Detect which cell encompasses the target text, then output its (x, y) center coordinate. 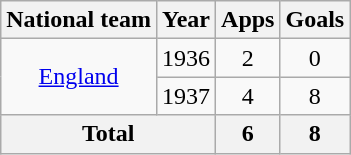
4 (248, 96)
2 (248, 58)
Apps (248, 20)
England (79, 77)
0 (315, 58)
National team (79, 20)
Total (108, 134)
Year (186, 20)
1936 (186, 58)
1937 (186, 96)
6 (248, 134)
Goals (315, 20)
